For the text-containing cell, return its midpoint in [x, y] coordinate format. 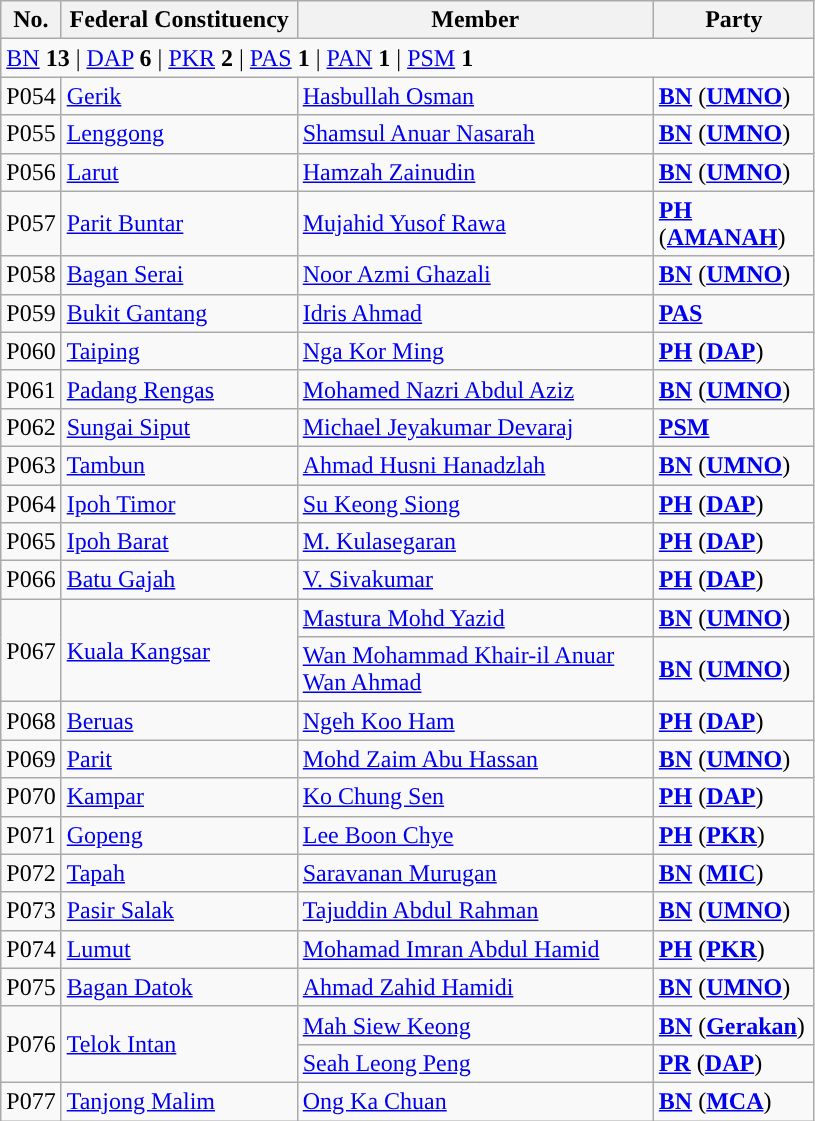
Lee Boon Chye [475, 835]
Tapah [179, 873]
M. Kulasegaran [475, 542]
P057 [31, 224]
Michael Jeyakumar Devaraj [475, 427]
P055 [31, 134]
P056 [31, 172]
Su Keong Siong [475, 503]
P058 [31, 275]
PSM [734, 427]
Bagan Datok [179, 987]
Bukit Gantang [179, 313]
P077 [31, 1101]
Ko Chung Sen [475, 797]
Saravanan Murugan [475, 873]
Kuala Kangsar [179, 650]
P069 [31, 759]
Hasbullah Osman [475, 96]
PAS [734, 313]
Ipoh Timor [179, 503]
Nga Kor Ming [475, 351]
P062 [31, 427]
Beruas [179, 721]
Parit [179, 759]
Ahmad Husni Hanadzlah [475, 465]
Noor Azmi Ghazali [475, 275]
PR (DAP) [734, 1063]
Ong Ka Chuan [475, 1101]
Gopeng [179, 835]
P061 [31, 389]
No. [31, 20]
Parit Buntar [179, 224]
Mohamad Imran Abdul Hamid [475, 949]
Sungai Siput [179, 427]
Hamzah Zainudin [475, 172]
Ipoh Barat [179, 542]
Batu Gajah [179, 580]
P072 [31, 873]
Mastura Mohd Yazid [475, 618]
Taiping [179, 351]
P075 [31, 987]
P073 [31, 911]
Mohamed Nazri Abdul Aziz [475, 389]
Wan Mohammad Khair-il Anuar Wan Ahmad [475, 670]
Tanjong Malim [179, 1101]
P066 [31, 580]
Lumut [179, 949]
Seah Leong Peng [475, 1063]
Mohd Zaim Abu Hassan [475, 759]
Ahmad Zahid Hamidi [475, 987]
Larut [179, 172]
Padang Rengas [179, 389]
P074 [31, 949]
Lenggong [179, 134]
BN (MCA) [734, 1101]
Gerik [179, 96]
P054 [31, 96]
BN (MIC) [734, 873]
Shamsul Anuar Nasarah [475, 134]
BN (Gerakan) [734, 1025]
Party [734, 20]
V. Sivakumar [475, 580]
Kampar [179, 797]
Mujahid Yusof Rawa [475, 224]
P070 [31, 797]
Member [475, 20]
Mah Siew Keong [475, 1025]
Tambun [179, 465]
Federal Constituency [179, 20]
P071 [31, 835]
P064 [31, 503]
Tajuddin Abdul Rahman [475, 911]
Ngeh Koo Ham [475, 721]
Bagan Serai [179, 275]
P059 [31, 313]
Pasir Salak [179, 911]
P060 [31, 351]
P067 [31, 650]
PH (AMANAH) [734, 224]
Telok Intan [179, 1044]
P076 [31, 1044]
Idris Ahmad [475, 313]
BN 13 | DAP 6 | PKR 2 | PAS 1 | PAN 1 | PSM 1 [408, 58]
P063 [31, 465]
P068 [31, 721]
P065 [31, 542]
